Detect which cell encompasses the target text, then output its (x, y) center coordinate. 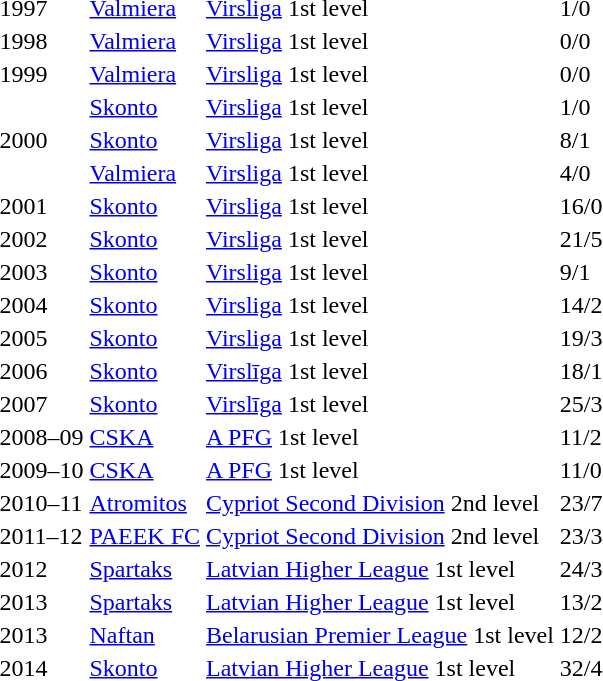
Naftan (144, 635)
Atromitos (144, 503)
Belarusian Premier League 1st level (380, 635)
PAEEK FC (144, 536)
